Capture the cell that displays the provided text and extract its (x, y) central coordinate. 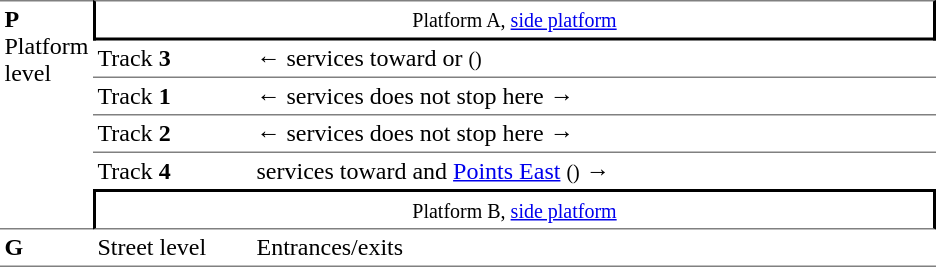
services toward and Points East () → (594, 171)
Track 3 (172, 59)
Platform B, side platform (514, 209)
← services toward or () (594, 59)
Track 4 (172, 171)
Platform A, side platform (514, 20)
Track 2 (172, 135)
PPlatform level (46, 115)
Track 1 (172, 97)
